Locate the cell with the specified text and output its (X, Y) center coordinate. 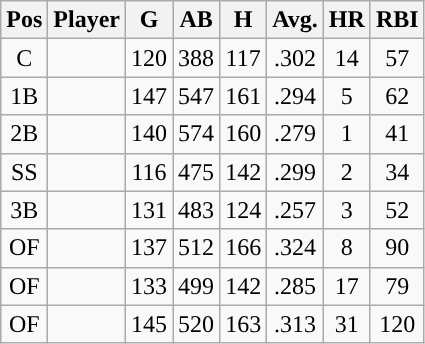
133 (150, 286)
145 (150, 324)
160 (244, 134)
62 (397, 96)
512 (196, 248)
SS (24, 172)
499 (196, 286)
5 (346, 96)
388 (196, 58)
17 (346, 286)
.285 (296, 286)
1 (346, 134)
140 (150, 134)
3 (346, 210)
520 (196, 324)
.294 (296, 96)
3B (24, 210)
.279 (296, 134)
1B (24, 96)
131 (150, 210)
Pos (24, 20)
147 (150, 96)
137 (150, 248)
574 (196, 134)
RBI (397, 20)
41 (397, 134)
2B (24, 134)
52 (397, 210)
116 (150, 172)
31 (346, 324)
HR (346, 20)
AB (196, 20)
79 (397, 286)
Player (87, 20)
166 (244, 248)
Avg. (296, 20)
.302 (296, 58)
483 (196, 210)
C (24, 58)
161 (244, 96)
G (150, 20)
547 (196, 96)
H (244, 20)
117 (244, 58)
.299 (296, 172)
2 (346, 172)
163 (244, 324)
14 (346, 58)
90 (397, 248)
57 (397, 58)
.324 (296, 248)
475 (196, 172)
34 (397, 172)
.257 (296, 210)
.313 (296, 324)
124 (244, 210)
8 (346, 248)
